Identify which cell holds the provided text, then report its (X, Y) central coordinate. 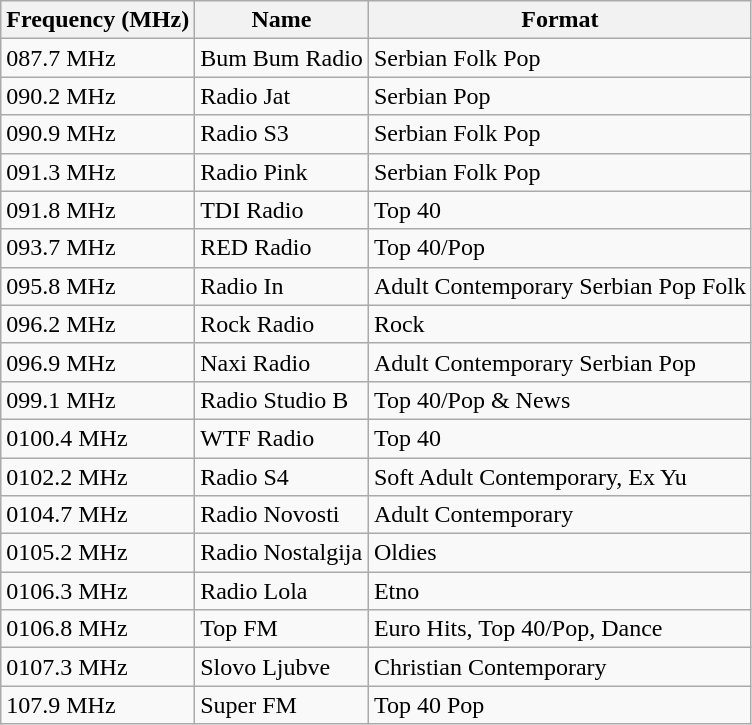
0107.3 MHz (98, 667)
Radio Studio B (282, 400)
0100.4 MHz (98, 438)
Radio Jat (282, 96)
091.3 MHz (98, 172)
091.8 MHz (98, 210)
0105.2 MHz (98, 553)
Super FM (282, 705)
Name (282, 20)
Format (560, 20)
093.7 MHz (98, 248)
099.1 MHz (98, 400)
Adult Contemporary Serbian Pop (560, 362)
096.9 MHz (98, 362)
087.7 MHz (98, 58)
Serbian Pop (560, 96)
Slovo Ljubve (282, 667)
Radio Lola (282, 591)
Radio In (282, 286)
0104.7 MHz (98, 515)
RED Radio (282, 248)
107.9 MHz (98, 705)
Radio Nostalgija (282, 553)
Top 40/Pop & News (560, 400)
Top FM (282, 629)
Radio S4 (282, 477)
Rock (560, 324)
Adult Contemporary Serbian Pop Folk (560, 286)
Radio S3 (282, 134)
Oldies (560, 553)
Top 40/Pop (560, 248)
096.2 MHz (98, 324)
Christian Contemporary (560, 667)
Bum Bum Radio (282, 58)
Rock Radio (282, 324)
Soft Adult Contemporary, Ex Yu (560, 477)
TDI Radio (282, 210)
095.8 MHz (98, 286)
0106.3 MHz (98, 591)
Etno (560, 591)
Naxi Radio (282, 362)
Radio Novosti (282, 515)
WTF Radio (282, 438)
Euro Hits, Top 40/Pop, Dance (560, 629)
090.2 MHz (98, 96)
Frequency (MHz) (98, 20)
Adult Contemporary (560, 515)
090.9 MHz (98, 134)
Top 40 Pop (560, 705)
0106.8 MHz (98, 629)
Radio Pink (282, 172)
0102.2 MHz (98, 477)
